Extract the [X, Y] coordinate from the center of the cell holding the provided text.  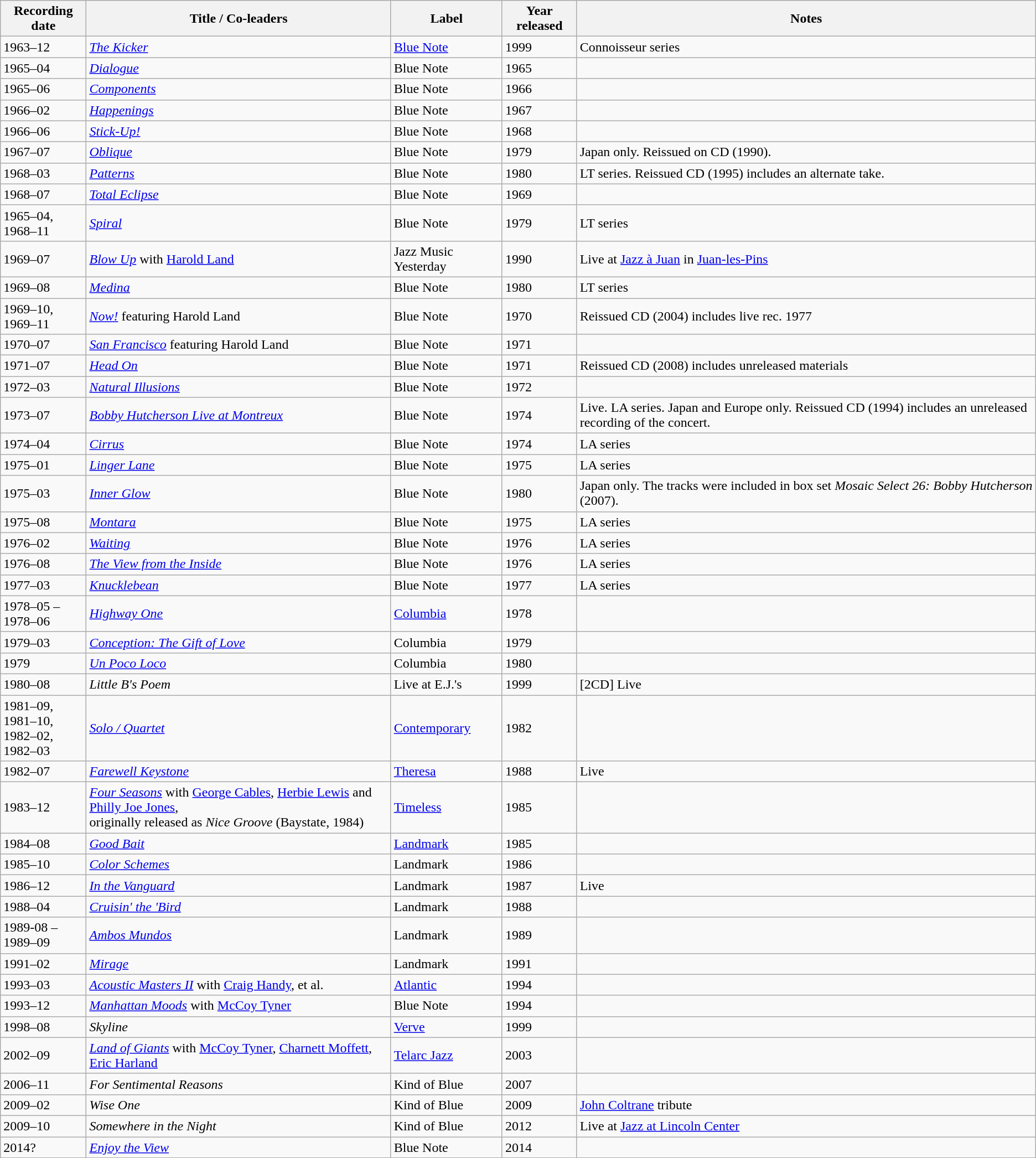
Good Bait [239, 844]
Live at Jazz at Lincoln Center [806, 1126]
San Francisco featuring Harold Land [239, 345]
Ambos Mundos [239, 935]
1986 [539, 865]
Waiting [239, 543]
Atlantic [446, 985]
Total Eclipse [239, 194]
Label [446, 19]
1972 [539, 387]
Conception: The Gift of Love [239, 642]
1990 [539, 259]
Connoisseur series [806, 47]
1969–08 [43, 287]
Highway One [239, 613]
Wise One [239, 1105]
1993–12 [43, 1006]
1976–08 [43, 564]
Oblique [239, 152]
1965–06 [43, 89]
Color Schemes [239, 865]
1977 [539, 585]
1978 [539, 613]
1975–01 [43, 465]
Stick-Up! [239, 131]
Inner Glow [239, 494]
Somewhere in the Night [239, 1126]
1979–03 [43, 642]
1969 [539, 194]
Reissued CD (2008) includes unreleased materials [806, 366]
Happenings [239, 110]
Un Poco Loco [239, 663]
Telarc Jazz [446, 1055]
Enjoy the View [239, 1147]
1965–04 [43, 68]
John Coltrane tribute [806, 1105]
2003 [539, 1055]
2009–10 [43, 1126]
1991–02 [43, 964]
LT series. Reissued CD (1995) includes an alternate take. [806, 173]
1983–12 [43, 808]
Acoustic Masters II with Craig Handy, et al. [239, 985]
1969–10, 1969–11 [43, 316]
Cirrus [239, 444]
For Sentimental Reasons [239, 1084]
1985–10 [43, 865]
2006–11 [43, 1084]
1968–07 [43, 194]
Recording date [43, 19]
Solo / Quartet [239, 728]
2012 [539, 1126]
1975–08 [43, 522]
Japan only. Reissued on CD (1990). [806, 152]
Live at E.J.'s [446, 684]
1981–09, 1981–10, 1982–02, 1982–03 [43, 728]
The View from the Inside [239, 564]
2014? [43, 1147]
1963–12 [43, 47]
1970–07 [43, 345]
In the Vanguard [239, 886]
2014 [539, 1147]
Natural Illusions [239, 387]
The Kicker [239, 47]
Notes [806, 19]
1967 [539, 110]
Land of Giants with McCoy Tyner, Charnett Moffett, Eric Harland [239, 1055]
1973–07 [43, 415]
Patterns [239, 173]
Live. LA series. Japan and Europe only. Reissued CD (1994) includes an unreleased recording of the concert. [806, 415]
1986–12 [43, 886]
Reissued CD (2004) includes live rec. 1977 [806, 316]
Four Seasons with George Cables, Herbie Lewis and Philly Joe Jones,originally released as Nice Groove (Baystate, 1984) [239, 808]
1984–08 [43, 844]
1968–03 [43, 173]
1989-08 –1989–09 [43, 935]
Medina [239, 287]
Verve [446, 1027]
Manhattan Moods with McCoy Tyner [239, 1006]
2009 [539, 1105]
Theresa [446, 772]
Year released [539, 19]
Cruisin' the 'Bird [239, 907]
Timeless [446, 808]
2009–02 [43, 1105]
1978–05 –1978–06 [43, 613]
Components [239, 89]
1966–02 [43, 110]
Farewell Keystone [239, 772]
1987 [539, 886]
1965 [539, 68]
Skyline [239, 1027]
1991 [539, 964]
1982 [539, 728]
1966 [539, 89]
1976–02 [43, 543]
Live at Jazz à Juan in Juan-les-Pins [806, 259]
1980–08 [43, 684]
1971–07 [43, 366]
1967–07 [43, 152]
1965–04, 1968–11 [43, 223]
1977–03 [43, 585]
Montara [239, 522]
Knucklebean [239, 585]
1974–04 [43, 444]
1993–03 [43, 985]
2002–09 [43, 1055]
Jazz Music Yesterday [446, 259]
1970 [539, 316]
1988–04 [43, 907]
Linger Lane [239, 465]
Contemporary [446, 728]
Blow Up with Harold Land [239, 259]
1972–03 [43, 387]
Mirage [239, 964]
Japan only. The tracks were included in box set Mosaic Select 26: Bobby Hutcherson (2007). [806, 494]
1969–07 [43, 259]
Head On [239, 366]
1989 [539, 935]
1982–07 [43, 772]
Little B's Poem [239, 684]
Now! featuring Harold Land [239, 316]
1966–06 [43, 131]
[2CD] Live [806, 684]
Spiral [239, 223]
Title / Co-leaders [239, 19]
1975–03 [43, 494]
1998–08 [43, 1027]
Dialogue [239, 68]
1968 [539, 131]
Bobby Hutcherson Live at Montreux [239, 415]
2007 [539, 1084]
